Locate the cell with the specified text and output its [X, Y] center coordinate. 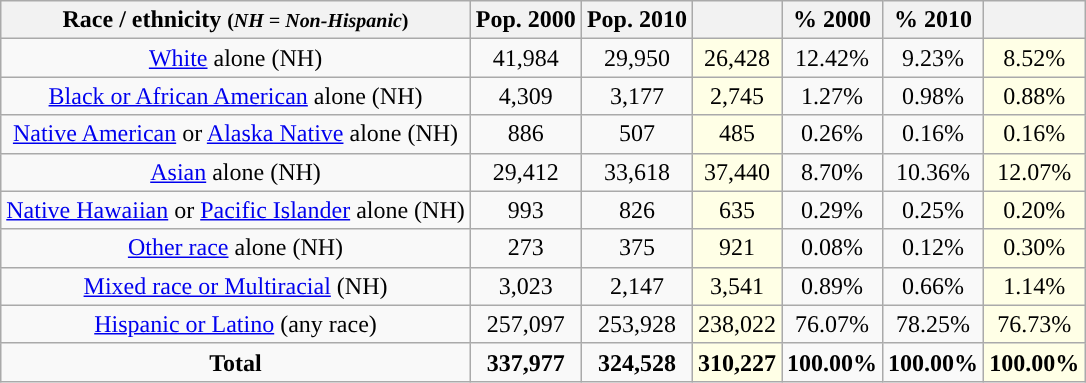
10.36% [934, 172]
310,227 [736, 362]
29,950 [636, 58]
% 2000 [832, 20]
76.07% [832, 324]
921 [736, 248]
Hispanic or Latino (any race) [236, 324]
0.25% [934, 210]
0.08% [832, 248]
0.88% [1034, 96]
9.23% [934, 58]
Other race alone (NH) [236, 248]
0.20% [1034, 210]
3,023 [526, 286]
Asian alone (NH) [236, 172]
Mixed race or Multiracial (NH) [236, 286]
0.12% [934, 248]
238,022 [736, 324]
Black or African American alone (NH) [236, 96]
76.73% [1034, 324]
Total [236, 362]
1.14% [1034, 286]
0.89% [832, 286]
41,984 [526, 58]
635 [736, 210]
Native Hawaiian or Pacific Islander alone (NH) [236, 210]
886 [526, 134]
2,147 [636, 286]
White alone (NH) [236, 58]
337,977 [526, 362]
1.27% [832, 96]
0.26% [832, 134]
78.25% [934, 324]
324,528 [636, 362]
% 2010 [934, 20]
0.29% [832, 210]
993 [526, 210]
0.98% [934, 96]
33,618 [636, 172]
4,309 [526, 96]
0.66% [934, 286]
12.07% [1034, 172]
375 [636, 248]
12.42% [832, 58]
Pop. 2010 [636, 20]
8.70% [832, 172]
37,440 [736, 172]
826 [636, 210]
3,177 [636, 96]
Native American or Alaska Native alone (NH) [236, 134]
Race / ethnicity (NH = Non-Hispanic) [236, 20]
26,428 [736, 58]
507 [636, 134]
3,541 [736, 286]
0.30% [1034, 248]
Pop. 2000 [526, 20]
2,745 [736, 96]
8.52% [1034, 58]
273 [526, 248]
29,412 [526, 172]
257,097 [526, 324]
485 [736, 134]
253,928 [636, 324]
